From the cell containing the given text, extract its center point as (x, y) coordinate. 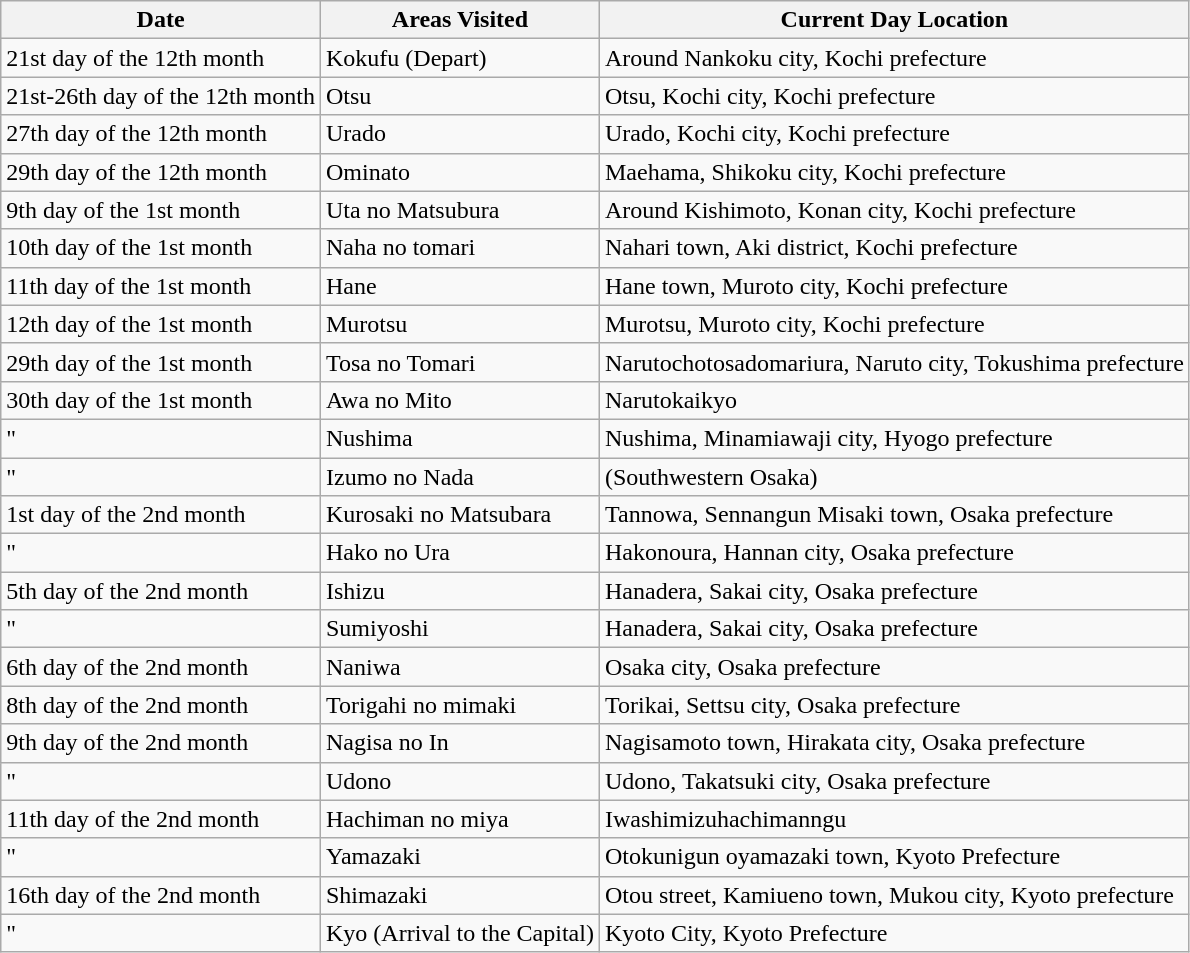
Current Day Location (894, 20)
Otokunigun oyamazaki town, Kyoto Prefecture (894, 857)
11th day of the 1st month (161, 286)
Hane (460, 286)
Areas Visited (460, 20)
Narutokaikyo (894, 400)
Torigahi no mimaki (460, 705)
Around Kishimoto, Konan city, Kochi prefecture (894, 210)
29th day of the 1st month (161, 362)
Sumiyoshi (460, 629)
Udono (460, 781)
Kokufu (Depart) (460, 58)
Murotsu, Muroto city, Kochi prefecture (894, 324)
Ominato (460, 172)
Date (161, 20)
21st-26th day of the 12th month (161, 96)
Otsu (460, 96)
6th day of the 2nd month (161, 667)
Iwashimizuhachimanngu (894, 819)
Urado, Kochi city, Kochi prefecture (894, 134)
Kurosaki no Matsubara (460, 515)
Nagisa no In (460, 743)
9th day of the 2nd month (161, 743)
5th day of the 2nd month (161, 591)
Udono, Takatsuki city, Osaka prefecture (894, 781)
Torikai, Settsu city, Osaka prefecture (894, 705)
Shimazaki (460, 895)
21st day of the 12th month (161, 58)
Hakonoura, Hannan city, Osaka prefecture (894, 553)
16th day of the 2nd month (161, 895)
Around Nankoku city, Kochi prefecture (894, 58)
Yamazaki (460, 857)
12th day of the 1st month (161, 324)
Awa no Mito (460, 400)
Ishizu (460, 591)
9th day of the 1st month (161, 210)
Nagisamoto town, Hirakata city, Osaka prefecture (894, 743)
Tosa no Tomari (460, 362)
Urado (460, 134)
Otsu, Kochi city, Kochi prefecture (894, 96)
Otou street, Kamiueno town, Mukou city, Kyoto prefecture (894, 895)
11th day of the 2nd month (161, 819)
Murotsu (460, 324)
Izumo no Nada (460, 477)
Nushima, Minamiawaji city, Hyogo prefecture (894, 438)
Hako no Ura (460, 553)
Naniwa (460, 667)
Naha no tomari (460, 248)
Kyoto City, Kyoto Prefecture (894, 933)
Osaka city, Osaka prefecture (894, 667)
1st day of the 2nd month (161, 515)
Nahari town, Aki district, Kochi prefecture (894, 248)
Tannowa, Sennangun Misaki town, Osaka prefecture (894, 515)
Narutochotosadomariura, Naruto city, Tokushima prefecture (894, 362)
29th day of the 12th month (161, 172)
Nushima (460, 438)
Hane town, Muroto city, Kochi prefecture (894, 286)
Hachiman no miya (460, 819)
27th day of the 12th month (161, 134)
Maehama, Shikoku city, Kochi prefecture (894, 172)
8th day of the 2nd month (161, 705)
Kyo (Arrival to the Capital) (460, 933)
Uta no Matsubura (460, 210)
(Southwestern Osaka) (894, 477)
10th day of the 1st month (161, 248)
30th day of the 1st month (161, 400)
